Find where the given text appears and provide that cell's center as [x, y] coordinate. 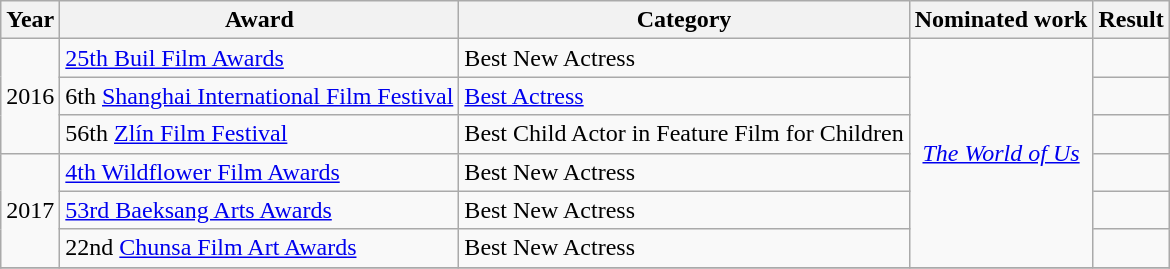
22nd Chunsa Film Art Awards [260, 248]
25th Buil Film Awards [260, 58]
56th Zlín Film Festival [260, 134]
4th Wildflower Film Awards [260, 172]
Result [1131, 20]
2016 [30, 96]
Best Actress [684, 96]
2017 [30, 210]
6th Shanghai International Film Festival [260, 96]
Nominated work [1001, 20]
Best Child Actor in Feature Film for Children [684, 134]
Category [684, 20]
53rd Baeksang Arts Awards [260, 210]
Award [260, 20]
Year [30, 20]
The World of Us [1001, 153]
